For the text-containing cell, return its midpoint in (X, Y) coordinate format. 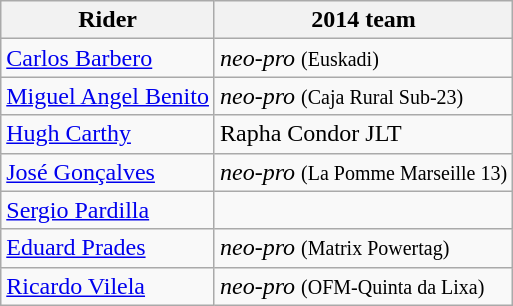
Eduard Prades (108, 248)
Rider (108, 20)
José Gonçalves (108, 172)
Rapha Condor JLT (363, 134)
neo-pro (Matrix Powertag) (363, 248)
Ricardo Vilela (108, 286)
neo-pro (Euskadi) (363, 58)
Carlos Barbero (108, 58)
Miguel Angel Benito (108, 96)
neo-pro (La Pomme Marseille 13) (363, 172)
Hugh Carthy (108, 134)
neo-pro (OFM-Quinta da Lixa) (363, 286)
2014 team (363, 20)
Sergio Pardilla (108, 210)
neo-pro (Caja Rural Sub-23) (363, 96)
